For the text-containing cell, return its midpoint in (x, y) coordinate format. 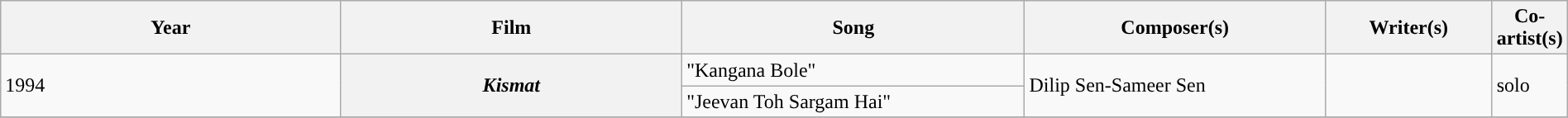
Song (853, 28)
Composer(s) (1174, 28)
Writer(s) (1408, 28)
solo (1530, 86)
Dilip Sen-Sameer Sen (1174, 86)
1994 (170, 86)
Year (170, 28)
"Kangana Bole" (853, 70)
Kismat (511, 86)
Co-artist(s) (1530, 28)
Film (511, 28)
"Jeevan Toh Sargam Hai" (853, 101)
